Output the (X, Y) coordinate of the center of the cell containing the given text.  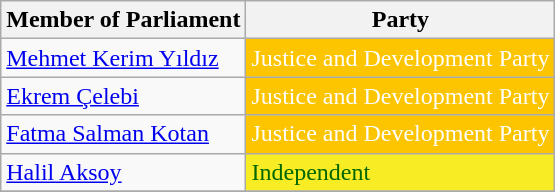
Fatma Salman Kotan (124, 134)
Mehmet Kerim Yıldız (124, 58)
Halil Aksoy (124, 172)
Ekrem Çelebi (124, 96)
Independent (400, 172)
Party (400, 20)
Member of Parliament (124, 20)
